Pinpoint the cell where the given text exists, returning its [X, Y] midpoint coordinate. 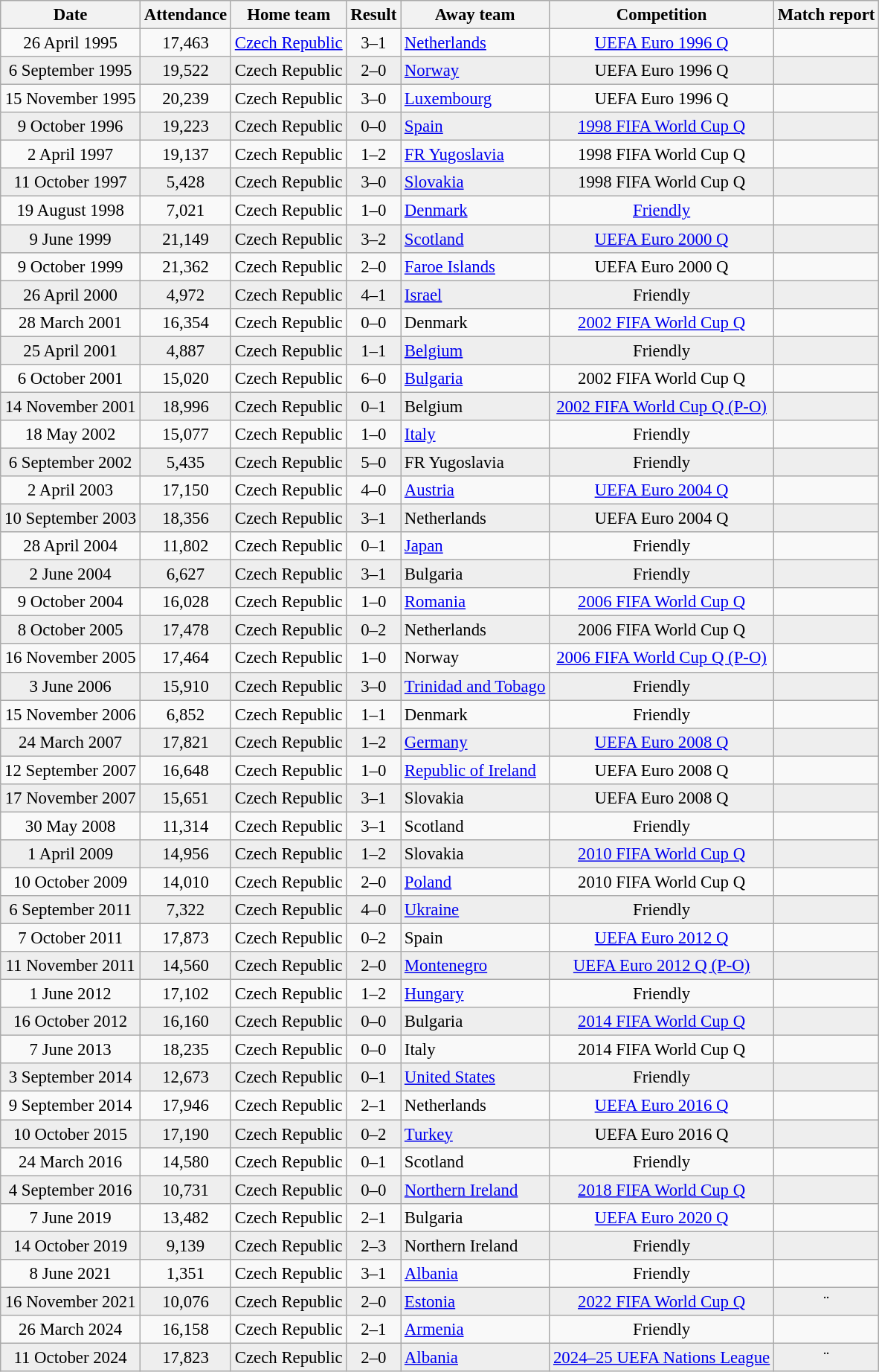
Israel [475, 295]
19,522 [186, 71]
16 October 2012 [71, 1022]
19,137 [186, 155]
13,482 [186, 1217]
15,020 [186, 379]
28 March 2001 [71, 322]
2024–25 UEFA Nations League [662, 1357]
6–0 [373, 379]
16,158 [186, 1330]
12 September 2007 [71, 770]
7,021 [186, 211]
9 September 2014 [71, 1106]
26 April 1995 [71, 43]
8 June 2021 [71, 1274]
15 November 2006 [71, 714]
Romania [475, 602]
2–3 [373, 1246]
2 April 2003 [71, 490]
11,802 [186, 546]
2002 FIFA World Cup Q (P-O) [662, 406]
16,160 [186, 1022]
19,223 [186, 126]
Trinidad and Tobago [475, 686]
Away team [475, 15]
Home team [289, 15]
11,314 [186, 826]
1 April 2009 [71, 854]
14,580 [186, 1161]
9 June 1999 [71, 239]
18,996 [186, 406]
5,435 [186, 462]
24 March 2016 [71, 1161]
3 September 2014 [71, 1078]
Date [71, 15]
14,956 [186, 854]
15,077 [186, 435]
9 October 1996 [71, 126]
Estonia [475, 1301]
16,028 [186, 602]
8 October 2005 [71, 630]
14,560 [186, 966]
Poland [475, 882]
6 September 2002 [71, 462]
4,972 [186, 295]
Montenegro [475, 966]
Faroe Islands [475, 266]
2022 FIFA World Cup Q [662, 1301]
Luxembourg [475, 99]
12,673 [186, 1078]
5,428 [186, 182]
15,651 [186, 798]
17 November 2007 [71, 798]
Competition [662, 15]
Result [373, 15]
18,235 [186, 1050]
5–0 [373, 462]
9 October 1999 [71, 266]
2 June 2004 [71, 574]
7 October 2011 [71, 938]
7 June 2013 [71, 1050]
Hungary [475, 994]
2006 FIFA World Cup Q (P-O) [662, 658]
Turkey [475, 1134]
26 April 2000 [71, 295]
Attendance [186, 15]
19 August 1998 [71, 211]
6,852 [186, 714]
17,478 [186, 630]
1 June 2012 [71, 994]
17,102 [186, 994]
United States [475, 1078]
Germany [475, 742]
16 November 2005 [71, 658]
16 November 2021 [71, 1301]
Match report [827, 15]
17,821 [186, 742]
26 March 2024 [71, 1330]
17,150 [186, 490]
18 May 2002 [71, 435]
6,627 [186, 574]
7 June 2019 [71, 1217]
21,149 [186, 239]
2018 FIFA World Cup Q [662, 1190]
Armenia [475, 1330]
11 October 1997 [71, 182]
UEFA Euro 2020 Q [662, 1217]
Republic of Ireland [475, 770]
15,910 [186, 686]
2 April 1997 [71, 155]
6 September 1995 [71, 71]
16,354 [186, 322]
17,464 [186, 658]
17,190 [186, 1134]
25 April 2001 [71, 350]
3–2 [373, 239]
4–1 [373, 295]
10,731 [186, 1190]
6 October 2001 [71, 379]
3 June 2006 [71, 686]
10 September 2003 [71, 519]
7,322 [186, 910]
10 October 2009 [71, 882]
20,239 [186, 99]
16,648 [186, 770]
1,351 [186, 1274]
18,356 [186, 519]
Austria [475, 490]
UEFA Euro 2012 Q (P-O) [662, 966]
4,887 [186, 350]
28 April 2004 [71, 546]
14,010 [186, 882]
UEFA Euro 2012 Q [662, 938]
9,139 [186, 1246]
21,362 [186, 266]
Japan [475, 546]
11 October 2024 [71, 1357]
17,873 [186, 938]
17,463 [186, 43]
10,076 [186, 1301]
11 November 2011 [71, 966]
17,946 [186, 1106]
24 March 2007 [71, 742]
6 September 2011 [71, 910]
14 November 2001 [71, 406]
17,823 [186, 1357]
Ukraine [475, 910]
10 October 2015 [71, 1134]
4 September 2016 [71, 1190]
30 May 2008 [71, 826]
9 October 2004 [71, 602]
15 November 1995 [71, 99]
14 October 2019 [71, 1246]
